Search for the cell housing the specified text and yield its [x, y] center coordinate. 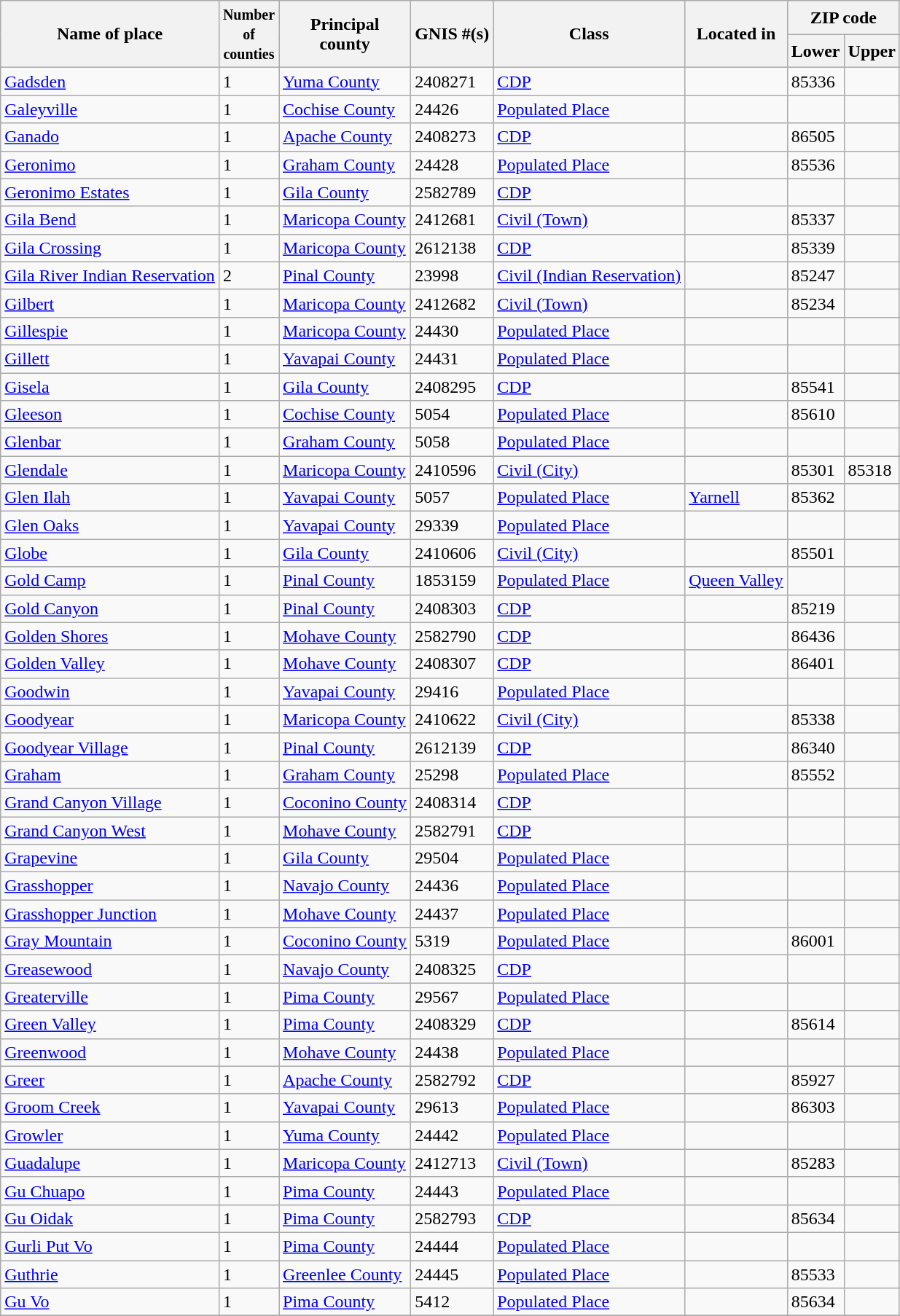
2612138 [452, 248]
85283 [815, 1163]
2582792 [452, 1080]
2408325 [452, 969]
Queen Valley [736, 581]
Guadalupe [110, 1163]
85338 [815, 719]
Ganado [110, 137]
86303 [815, 1108]
29339 [452, 525]
Gillespie [110, 331]
2408307 [452, 664]
85536 [815, 165]
Growler [110, 1135]
85318 [872, 470]
Gillett [110, 359]
Greasewood [110, 969]
24443 [452, 1191]
85610 [815, 415]
Greaterville [110, 997]
Class [589, 34]
85362 [815, 498]
23998 [452, 275]
29416 [452, 692]
Grasshopper [110, 886]
Greer [110, 1080]
24438 [452, 1052]
Guthrie [110, 1274]
Upper [872, 51]
25298 [452, 775]
85614 [815, 1025]
5054 [452, 415]
2582793 [452, 1218]
86340 [815, 747]
Gila River Indian Reservation [110, 275]
Gurli Put Vo [110, 1246]
86436 [815, 636]
29504 [452, 858]
2582791 [452, 830]
Geronimo Estates [110, 192]
Gleeson [110, 415]
Gu Chuapo [110, 1191]
86001 [815, 941]
2410622 [452, 719]
Graham [110, 775]
Gu Oidak [110, 1218]
Civil (Indian Reservation) [589, 275]
Gila Crossing [110, 248]
24426 [452, 109]
86505 [815, 137]
Goodyear [110, 719]
Golden Valley [110, 664]
2410606 [452, 553]
Golden Shores [110, 636]
85337 [815, 220]
5319 [452, 941]
Gold Camp [110, 581]
2412713 [452, 1163]
Name of place [110, 34]
5412 [452, 1302]
Gila Bend [110, 220]
Gray Mountain [110, 941]
Groom Creek [110, 1108]
Grasshopper Junction [110, 914]
2408314 [452, 802]
85247 [815, 275]
2410596 [452, 470]
Grand Canyon West [110, 830]
Number ofcounties [249, 34]
29567 [452, 997]
2412682 [452, 303]
Gu Vo [110, 1302]
85234 [815, 303]
2 [249, 275]
2408271 [452, 82]
85501 [815, 553]
2612139 [452, 747]
24430 [452, 331]
Glen Oaks [110, 525]
Green Valley [110, 1025]
85552 [815, 775]
24431 [452, 359]
24428 [452, 165]
Lower [815, 51]
24444 [452, 1246]
2408273 [452, 137]
Greenwood [110, 1052]
2582790 [452, 636]
24442 [452, 1135]
Principal county [345, 34]
Greenlee County [345, 1274]
86401 [815, 664]
Goodyear Village [110, 747]
Glen Ilah [110, 498]
Goodwin [110, 692]
85336 [815, 82]
Gisela [110, 387]
85219 [815, 608]
Glendale [110, 470]
Gilbert [110, 303]
2408329 [452, 1025]
2408303 [452, 608]
2412681 [452, 220]
24445 [452, 1274]
Globe [110, 553]
GNIS #(s) [452, 34]
5057 [452, 498]
29613 [452, 1108]
Gadsden [110, 82]
2582789 [452, 192]
1853159 [452, 581]
Yarnell [736, 498]
24436 [452, 886]
Grapevine [110, 858]
85339 [815, 248]
85301 [815, 470]
5058 [452, 442]
Gold Canyon [110, 608]
ZIP code [843, 17]
2408295 [452, 387]
Galeyville [110, 109]
85533 [815, 1274]
Located in [736, 34]
Geronimo [110, 165]
85927 [815, 1080]
Grand Canyon Village [110, 802]
85541 [815, 387]
Glenbar [110, 442]
24437 [452, 914]
